Output the (x, y) coordinate of the center of the cell containing the given text.  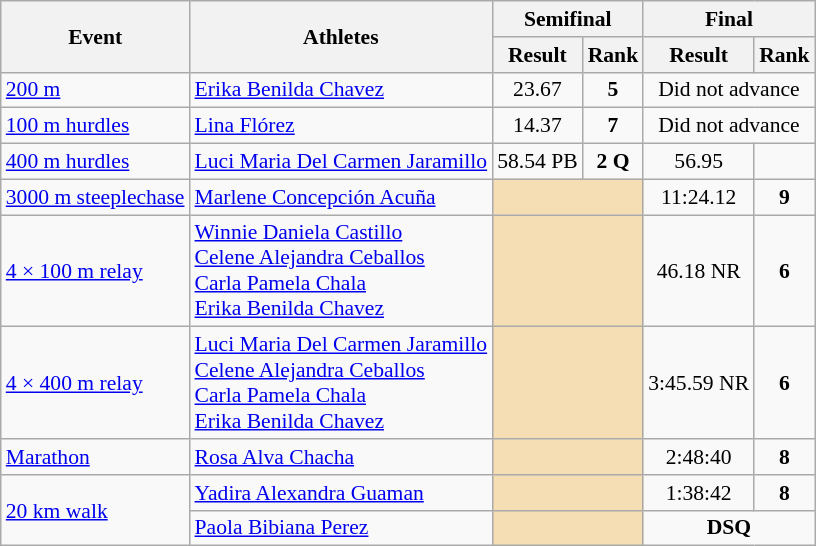
DSQ (728, 528)
Event (96, 36)
58.54 PB (538, 162)
Marathon (96, 457)
Marlene Concepción Acuña (342, 197)
20 km walk (96, 510)
Lina Flórez (342, 126)
Rosa Alva Chacha (342, 457)
3000 m steeplechase (96, 197)
100 m hurdles (96, 126)
Luci Maria Del Carmen JaramilloCelene Alejandra CeballosCarla Pamela ChalaErika Benilda Chavez (342, 383)
Yadira Alexandra Guaman (342, 493)
23.67 (538, 90)
200 m (96, 90)
11:24.12 (698, 197)
2:48:40 (698, 457)
9 (784, 197)
Final (728, 19)
46.18 NR (698, 271)
Winnie Daniela CastilloCelene Alejandra CeballosCarla Pamela ChalaErika Benilda Chavez (342, 271)
Semifinal (568, 19)
400 m hurdles (96, 162)
14.37 (538, 126)
Paola Bibiana Perez (342, 528)
5 (614, 90)
56.95 (698, 162)
Erika Benilda Chavez (342, 90)
7 (614, 126)
3:45.59 NR (698, 383)
Luci Maria Del Carmen Jaramillo (342, 162)
Athletes (342, 36)
4 × 400 m relay (96, 383)
4 × 100 m relay (96, 271)
1:38:42 (698, 493)
2 Q (614, 162)
